Search for the cell housing the specified text and yield its (x, y) center coordinate. 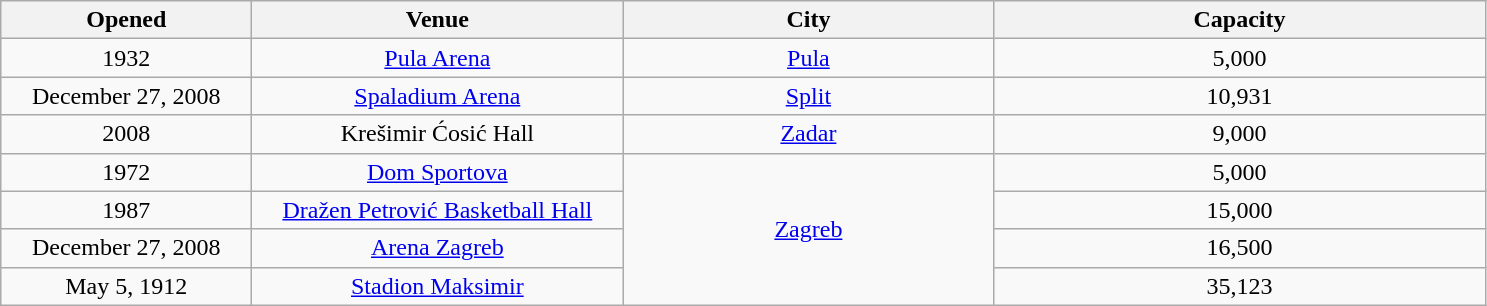
1987 (126, 210)
16,500 (1240, 248)
Dom Sportova (438, 172)
9,000 (1240, 134)
1932 (126, 58)
Capacity (1240, 20)
1972 (126, 172)
May 5, 1912 (126, 286)
Spaladium Arena (438, 96)
10,931 (1240, 96)
Opened (126, 20)
Zadar (808, 134)
Dražen Petrović Basketball Hall (438, 210)
15,000 (1240, 210)
City (808, 20)
Pula Arena (438, 58)
35,123 (1240, 286)
Zagreb (808, 229)
Split (808, 96)
2008 (126, 134)
Pula (808, 58)
Stadion Maksimir (438, 286)
Arena Zagreb (438, 248)
Venue (438, 20)
Krešimir Ćosić Hall (438, 134)
